Pinpoint the cell where the given text exists, returning its (X, Y) midpoint coordinate. 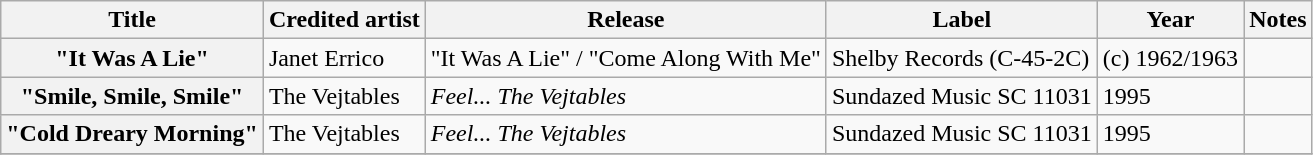
(c) 1962/1963 (1170, 58)
"Smile, Smile, Smile" (132, 96)
Year (1170, 20)
Notes (1278, 20)
Shelby Records (C-45-2C) (962, 58)
"Cold Dreary Morning" (132, 134)
Credited artist (344, 20)
"It Was A Lie" (132, 58)
Janet Errico (344, 58)
Title (132, 20)
Label (962, 20)
"It Was A Lie" / "Come Along With Me" (626, 58)
Release (626, 20)
